Capture the cell that displays the provided text and extract its [X, Y] central coordinate. 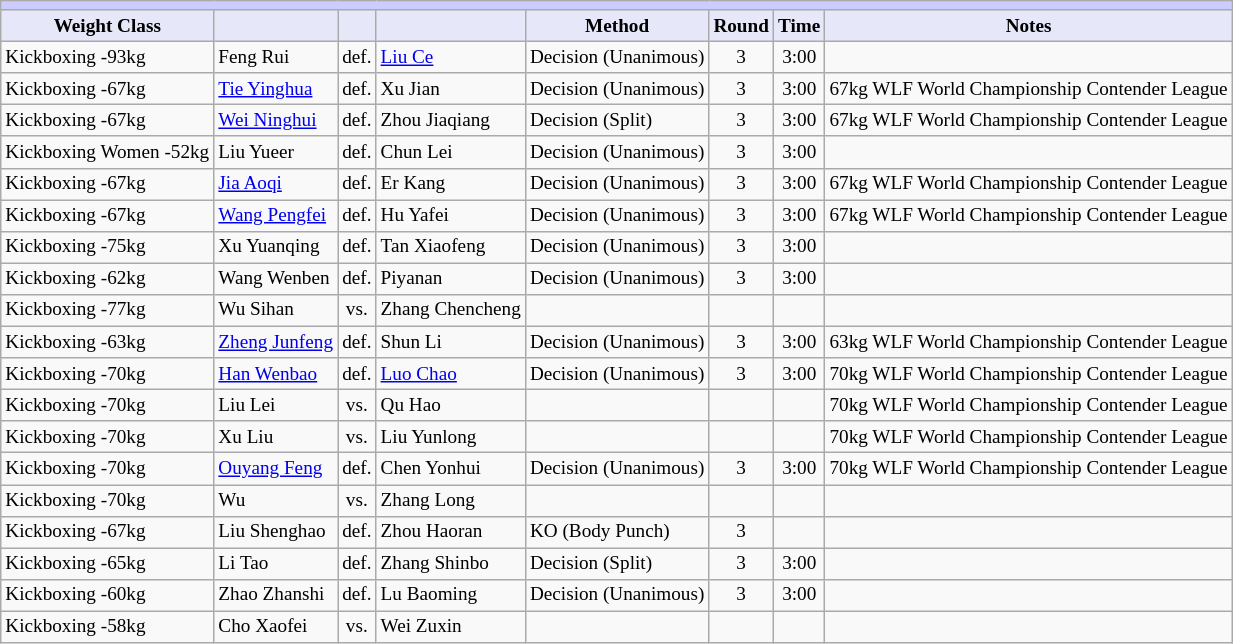
Zhang Shinbo [450, 564]
Zhang Chencheng [450, 310]
Round [742, 26]
Wei Ninghui [276, 121]
Er Kang [450, 184]
Xu Yuanqing [276, 247]
KO (Body Punch) [616, 532]
Kickboxing -58kg [108, 627]
Kickboxing -63kg [108, 342]
Zhang Long [450, 500]
63kg WLF World Championship Contender League [1028, 342]
Lu Baoming [450, 595]
Xu Jian [450, 89]
Liu Shenghao [276, 532]
Qu Hao [450, 405]
Cho Xaofei [276, 627]
Li Tao [276, 564]
Liu Ce [450, 57]
Zhou Haoran [450, 532]
Piyanan [450, 279]
Wei Zuxin [450, 627]
Method [616, 26]
Zhao Zhanshi [276, 595]
Tan Xiaofeng [450, 247]
Chen Yonhui [450, 469]
Wu Sihan [276, 310]
Jia Aoqi [276, 184]
Tie Yinghua [276, 89]
Kickboxing -65kg [108, 564]
Han Wenbao [276, 374]
Ouyang Feng [276, 469]
Chun Lei [450, 152]
Wang Wenben [276, 279]
Kickboxing -60kg [108, 595]
Time [798, 26]
Liu Lei [276, 405]
Shun Li [450, 342]
Zhou Jiaqiang [450, 121]
Kickboxing -77kg [108, 310]
Hu Yafei [450, 216]
Zheng Junfeng [276, 342]
Xu Liu [276, 437]
Kickboxing -93kg [108, 57]
Wang Pengfei [276, 216]
Wu [276, 500]
Kickboxing -62kg [108, 279]
Liu Yueer [276, 152]
Weight Class [108, 26]
Kickboxing -75kg [108, 247]
Kickboxing Women -52kg [108, 152]
Liu Yunlong [450, 437]
Feng Rui [276, 57]
Luo Chao [450, 374]
Notes [1028, 26]
